Detect which cell encompasses the target text, then output its (x, y) center coordinate. 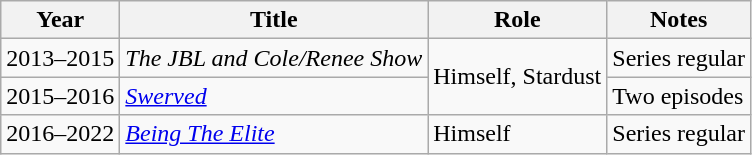
Year (60, 20)
2013–2015 (60, 58)
Title (274, 20)
Himself, Stardust (518, 77)
Notes (679, 20)
Swerved (274, 96)
Himself (518, 134)
2015–2016 (60, 96)
The JBL and Cole/Renee Show (274, 58)
Two episodes (679, 96)
Being The Elite (274, 134)
Role (518, 20)
2016–2022 (60, 134)
